Return the [x, y] coordinate for the center point of the cell that contains the specified text.  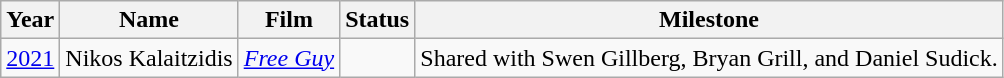
Shared with Swen Gillberg, Bryan Grill, and Daniel Sudick. [710, 58]
2021 [30, 58]
Name [149, 20]
Status [378, 20]
Milestone [710, 20]
Nikos Kalaitzidis [149, 58]
Year [30, 20]
Free Guy [288, 58]
Film [288, 20]
